From the cell containing the given text, extract its center point as (X, Y) coordinate. 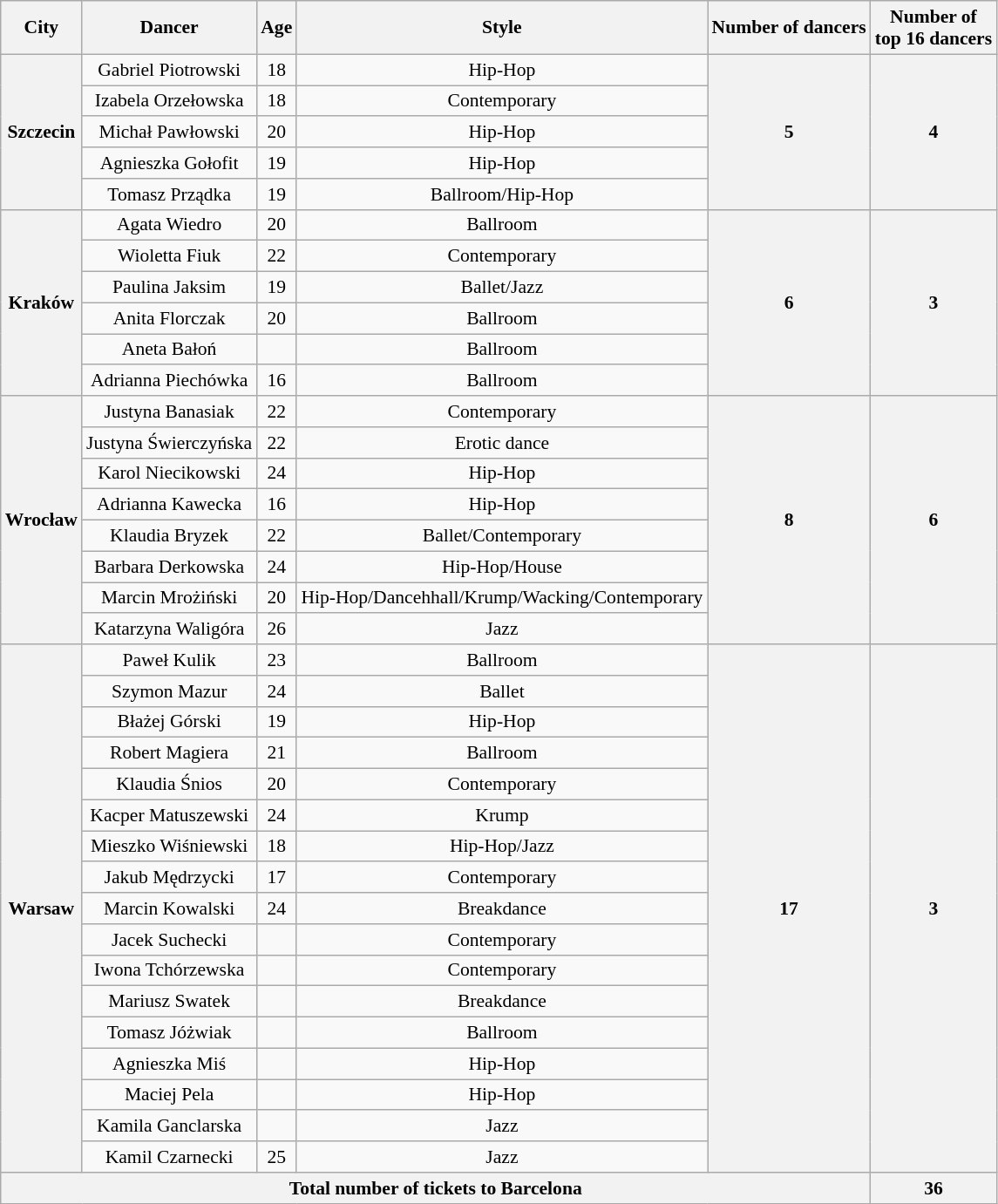
Błażej Górski (169, 722)
Barbara Derkowska (169, 567)
Kraków (42, 303)
Ballroom/Hip-Hop (502, 194)
Michał Pawłowski (169, 133)
Agnieszka Miś (169, 1064)
36 (934, 1188)
Paweł Kulik (169, 660)
Katarzyna Waligóra (169, 629)
26 (276, 629)
Wrocław (42, 520)
Hip-Hop/Jazz (502, 847)
Adrianna Kawecka (169, 505)
Mariusz Swatek (169, 1002)
Szymon Mazur (169, 691)
Dancer (169, 28)
Agnieszka Gołofit (169, 163)
Justyna Banasiak (169, 412)
Jakub Mędrzycki (169, 878)
Iwona Tchórzewska (169, 970)
25 (276, 1157)
Klaudia Śnios (169, 785)
Agata Wiedro (169, 225)
Maciej Pela (169, 1095)
Gabriel Piotrowski (169, 70)
Number oftop 16 dancers (934, 28)
Karol Niecikowski (169, 473)
Kamil Czarnecki (169, 1157)
Robert Magiera (169, 753)
Kamila Ganclarska (169, 1126)
4 (934, 132)
Tomasz Prządka (169, 194)
Ballet/Jazz (502, 288)
Style (502, 28)
5 (790, 132)
Paulina Jaksim (169, 288)
Justyna Świerczyńska (169, 443)
Erotic dance (502, 443)
23 (276, 660)
Age (276, 28)
Jacek Suchecki (169, 940)
Marcin Mrożiński (169, 598)
City (42, 28)
21 (276, 753)
Hip-Hop/Dancehhall/Krump/Wacking/Contemporary (502, 598)
Anita Florczak (169, 318)
Adrianna Piechówka (169, 381)
Warsaw (42, 908)
Izabela Orzełowska (169, 101)
Ballet/Contemporary (502, 536)
Wioletta Fiuk (169, 256)
Krump (502, 815)
Number of dancers (790, 28)
Szczecin (42, 132)
Hip-Hop/House (502, 567)
Tomasz Jóżwiak (169, 1033)
Klaudia Bryzek (169, 536)
Aneta Bałoń (169, 350)
Marcin Kowalski (169, 908)
8 (790, 520)
Total number of tickets to Barcelona (436, 1188)
Kacper Matuszewski (169, 815)
Mieszko Wiśniewski (169, 847)
Ballet (502, 691)
